Search for the cell housing the specified text and yield its [x, y] center coordinate. 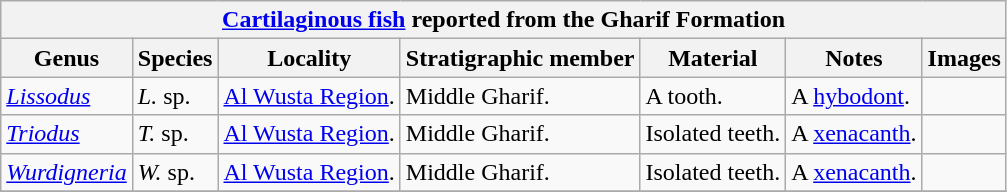
Wurdigneria [67, 172]
T. sp. [175, 134]
Triodus [67, 134]
Lissodus [67, 96]
L. sp. [175, 96]
Notes [854, 58]
W. sp. [175, 172]
Stratigraphic member [520, 58]
Species [175, 58]
Locality [309, 58]
Images [964, 58]
Material [713, 58]
Cartilaginous fish reported from the Gharif Formation [504, 20]
A tooth. [713, 96]
Genus [67, 58]
A hybodont. [854, 96]
